For the text-containing cell, return its midpoint in (X, Y) coordinate format. 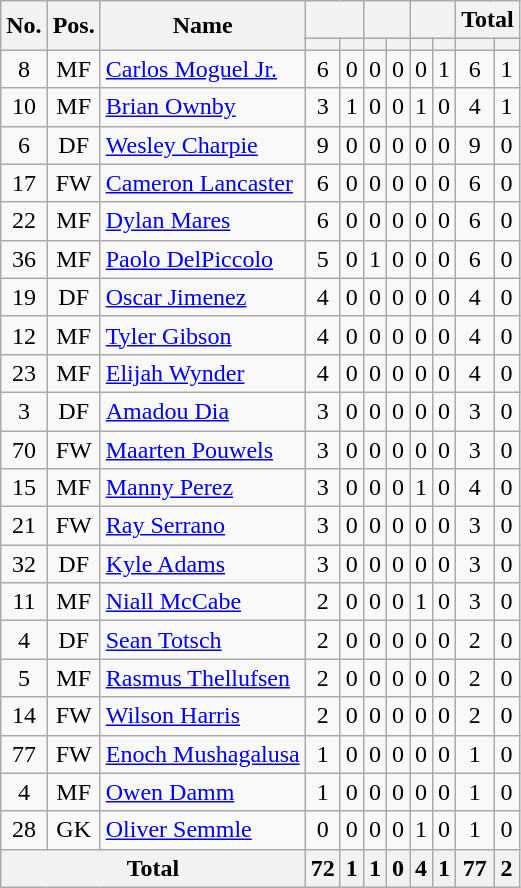
Dylan Mares (202, 221)
Elijah Wynder (202, 373)
Carlos Moguel Jr. (202, 69)
Niall McCabe (202, 602)
23 (24, 373)
28 (24, 830)
Cameron Lancaster (202, 183)
14 (24, 716)
Oscar Jimenez (202, 297)
Owen Damm (202, 792)
Sean Totsch (202, 640)
70 (24, 449)
No. (24, 26)
Manny Perez (202, 488)
Oliver Semmle (202, 830)
Paolo DelPiccolo (202, 259)
Amadou Dia (202, 411)
GK (74, 830)
36 (24, 259)
Wesley Charpie (202, 145)
Tyler Gibson (202, 335)
19 (24, 297)
10 (24, 107)
Rasmus Thellufsen (202, 678)
Maarten Pouwels (202, 449)
Brian Ownby (202, 107)
15 (24, 488)
8 (24, 69)
Name (202, 26)
17 (24, 183)
72 (322, 868)
11 (24, 602)
32 (24, 564)
Ray Serrano (202, 526)
Pos. (74, 26)
12 (24, 335)
Kyle Adams (202, 564)
21 (24, 526)
Wilson Harris (202, 716)
22 (24, 221)
Enoch Mushagalusa (202, 754)
